Pinpoint the cell where the given text exists, returning its [x, y] midpoint coordinate. 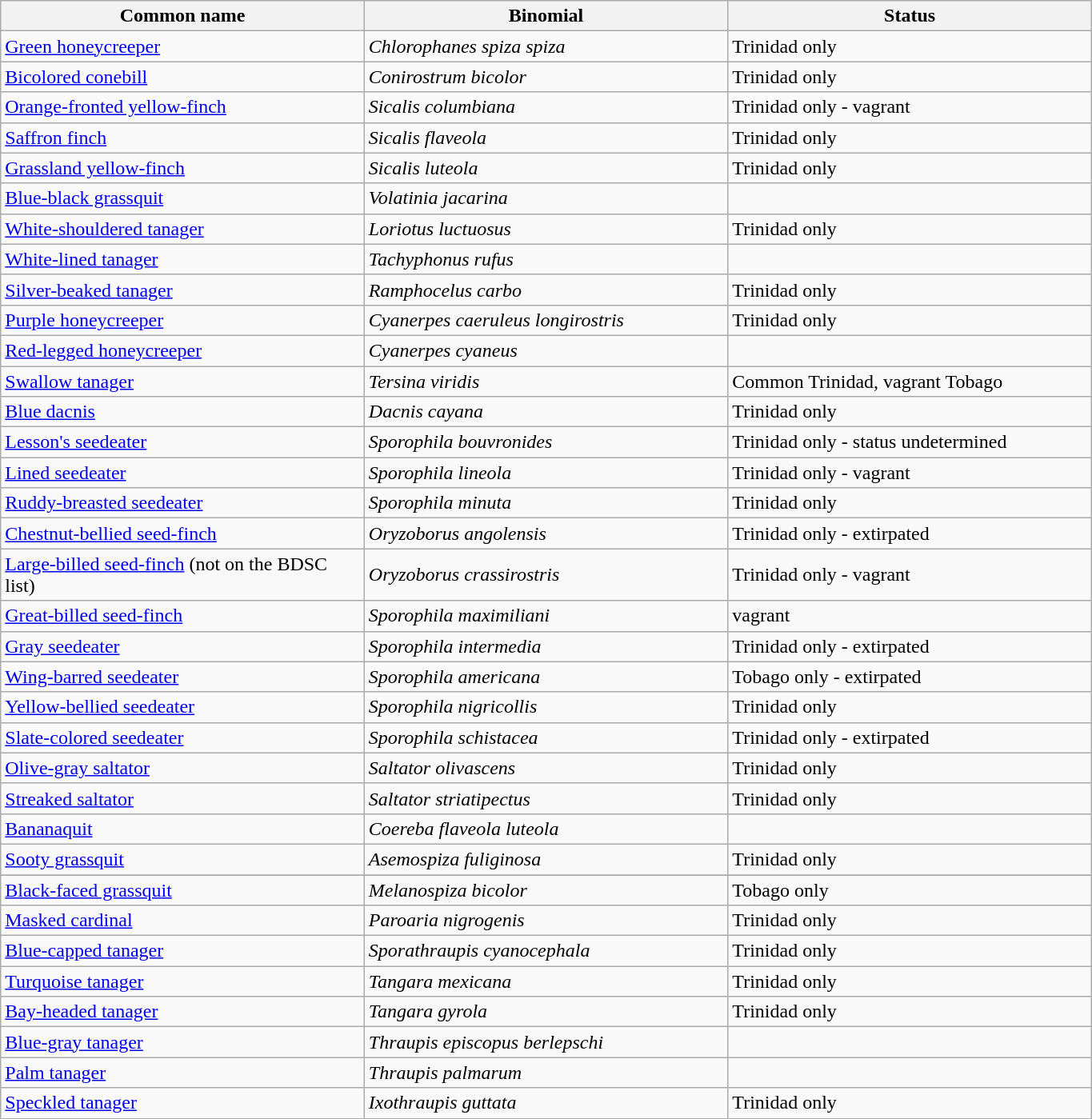
Yellow-bellied seedeater [182, 707]
Blue-black grassquit [182, 198]
Sporophila intermedia [546, 646]
Blue-gray tanager [182, 1042]
Sicalis luteola [546, 168]
Sporophila maximiliani [546, 616]
Saffron finch [182, 138]
Ramphocelus carbo [546, 290]
Oryzoborus crassirostris [546, 574]
Chestnut-bellied seed-finch [182, 534]
Bananaquit [182, 829]
Great-billed seed-finch [182, 616]
Slate-colored seedeater [182, 737]
Sporophila minuta [546, 503]
Olive-gray saltator [182, 768]
Saltator striatipectus [546, 798]
Lined seedeater [182, 473]
Grassland yellow-finch [182, 168]
Large-billed seed-finch (not on the BDSC list) [182, 574]
Tersina viridis [546, 382]
Purple honeycreeper [182, 320]
Paroaria nigrogenis [546, 921]
Masked cardinal [182, 921]
Gray seedeater [182, 646]
Sporophila americana [546, 677]
vagrant [910, 616]
Green honeycreeper [182, 46]
Thraupis episcopus berlepschi [546, 1042]
Sporophila nigricollis [546, 707]
Dacnis cayana [546, 412]
Melanospiza bicolor [546, 890]
Bicolored conebill [182, 77]
Cyanerpes cyaneus [546, 350]
Oryzoborus angolensis [546, 534]
Ixothraupis guttata [546, 1103]
Common Trinidad, vagrant Tobago [910, 382]
Silver-beaked tanager [182, 290]
Asemospiza fuliginosa [546, 859]
Tangara gyrola [546, 1012]
Turquoise tanager [182, 981]
Coereba flaveola luteola [546, 829]
Tachyphonus rufus [546, 259]
Ruddy-breasted seedeater [182, 503]
Conirostrum bicolor [546, 77]
Sicalis flaveola [546, 138]
Sporophila bouvronides [546, 442]
Blue dacnis [182, 412]
Loriotus luctuosus [546, 229]
Sporophila lineola [546, 473]
Sicalis columbiana [546, 107]
Palm tanager [182, 1073]
Black-faced grassquit [182, 890]
Blue-capped tanager [182, 951]
Sporathraupis cyanocephala [546, 951]
Tangara mexicana [546, 981]
Swallow tanager [182, 382]
Wing-barred seedeater [182, 677]
Lesson's seedeater [182, 442]
Speckled tanager [182, 1103]
White-lined tanager [182, 259]
Tobago only [910, 890]
Thraupis palmarum [546, 1073]
Tobago only - extirpated [910, 677]
Trinidad only - status undetermined [910, 442]
Bay-headed tanager [182, 1012]
Chlorophanes spiza spiza [546, 46]
Cyanerpes caeruleus longirostris [546, 320]
Binomial [546, 16]
Status [910, 16]
Common name [182, 16]
Volatinia jacarina [546, 198]
Saltator olivascens [546, 768]
Sporophila schistacea [546, 737]
Red-legged honeycreeper [182, 350]
Streaked saltator [182, 798]
White-shouldered tanager [182, 229]
Orange-fronted yellow-finch [182, 107]
Sooty grassquit [182, 859]
